Capture the cell that displays the provided text and extract its (X, Y) central coordinate. 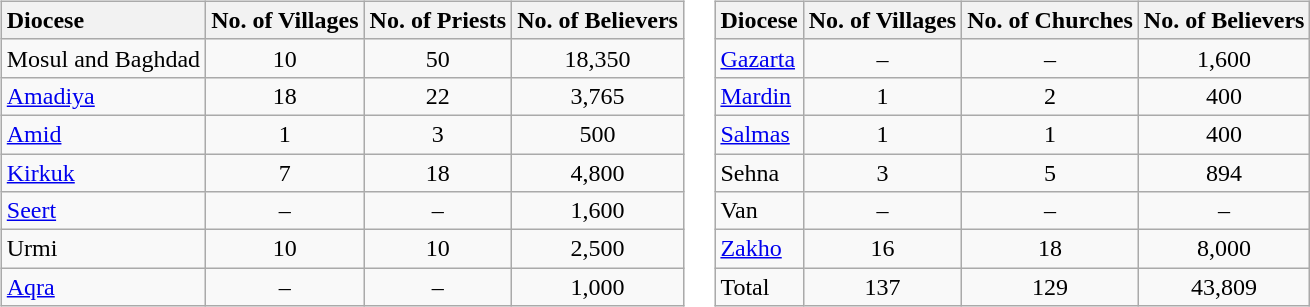
Kirkuk (103, 173)
22 (438, 96)
Seert (103, 211)
Urmi (103, 249)
Zakho (759, 249)
16 (882, 249)
18,350 (598, 58)
Sehna (759, 173)
No. of Churches (1050, 20)
4,800 (598, 173)
Van (759, 211)
43,809 (1224, 287)
1,000 (598, 287)
8,000 (1224, 249)
7 (285, 173)
No. of Priests (438, 20)
Salmas (759, 134)
2 (1050, 96)
137 (882, 287)
2,500 (598, 249)
Amid (103, 134)
3,765 (598, 96)
Mosul and Baghdad (103, 58)
500 (598, 134)
Total (759, 287)
5 (1050, 173)
Gazarta (759, 58)
50 (438, 58)
129 (1050, 287)
Aqra (103, 287)
894 (1224, 173)
Mardin (759, 96)
Amadiya (103, 96)
